Extract the [X, Y] coordinate from the center of the cell holding the provided text.  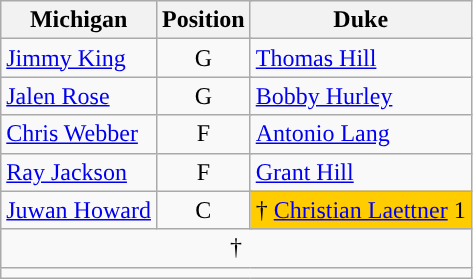
Juwan Howard [79, 210]
Chris Webber [79, 134]
Grant Hill [360, 172]
Ray Jackson [79, 172]
Michigan [79, 20]
Antonio Lang [360, 134]
C [203, 210]
Jalen Rose [79, 96]
† [236, 248]
Duke [360, 20]
† Christian Laettner 1 [360, 210]
Jimmy King [79, 58]
Bobby Hurley [360, 96]
Thomas Hill [360, 58]
Position [203, 20]
